Identify which cell holds the provided text, then report its (x, y) central coordinate. 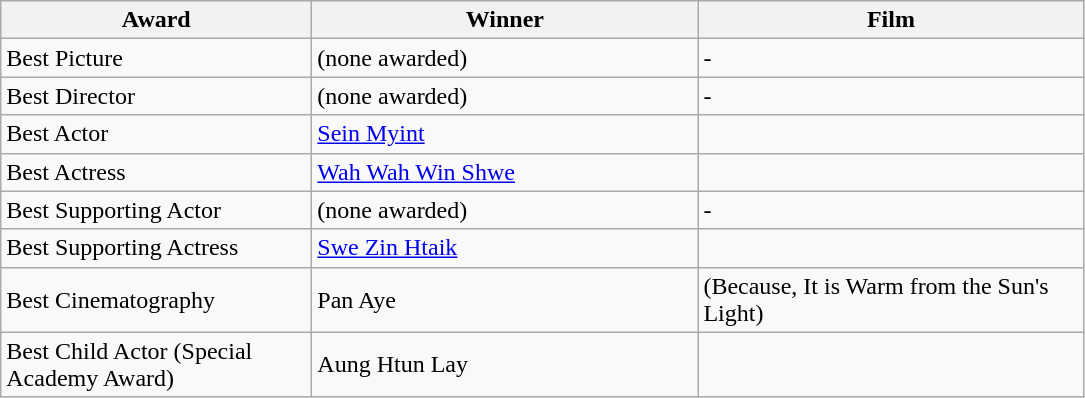
Best Child Actor (Special Academy Award) (156, 364)
Aung Htun Lay (505, 364)
Best Cinematography (156, 300)
Best Picture (156, 58)
Swe Zin Htaik (505, 248)
Winner (505, 20)
Best Actor (156, 134)
Wah Wah Win Shwe (505, 172)
Best Actress (156, 172)
Best Director (156, 96)
Award (156, 20)
Pan Aye (505, 300)
Best Supporting Actor (156, 210)
Sein Myint (505, 134)
(Because, It is Warm from the Sun's Light) (891, 300)
Film (891, 20)
Best Supporting Actress (156, 248)
